Provide the (x, y) coordinate of the cell's center where the given text is located.  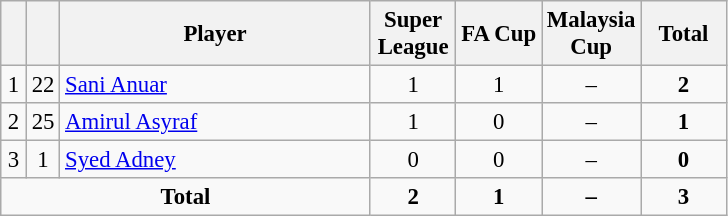
Player (216, 34)
22 (42, 85)
Syed Adney (216, 160)
Sani Anuar (216, 85)
Super League (413, 34)
Malaysia Cup (592, 34)
25 (42, 122)
Amirul Asyraf (216, 122)
FA Cup (499, 34)
